Scan for the cell matching the given text and deliver its [X, Y] coordinate at center. 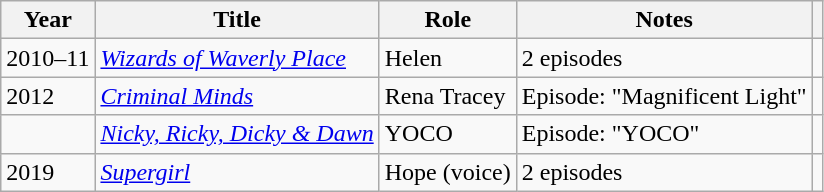
Criminal Minds [237, 96]
Year [48, 20]
Supergirl [237, 172]
Rena Tracey [448, 96]
Notes [664, 20]
Episode: "YOCO" [664, 134]
Episode: "Magnificent Light" [664, 96]
Hope (voice) [448, 172]
Nicky, Ricky, Dicky & Dawn [237, 134]
2019 [48, 172]
Wizards of Waverly Place [237, 58]
Title [237, 20]
YOCO [448, 134]
2010–11 [48, 58]
Role [448, 20]
Helen [448, 58]
2012 [48, 96]
